From the cell containing the given text, extract its center point as [x, y] coordinate. 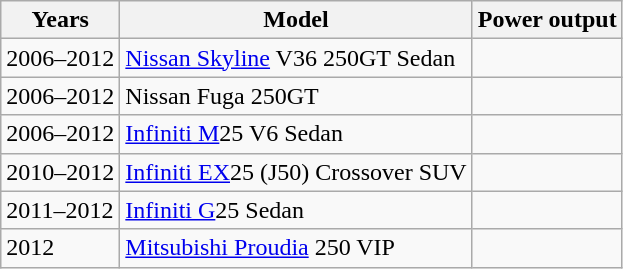
Infiniti G25 Sedan [296, 210]
2010–2012 [60, 172]
Power output [547, 20]
Infiniti M25 V6 Sedan [296, 134]
Nissan Fuga 250GT [296, 96]
2011–2012 [60, 210]
Infiniti EX25 (J50) Crossover SUV [296, 172]
Nissan Skyline V36 250GT Sedan [296, 58]
Model [296, 20]
2012 [60, 248]
Years [60, 20]
Mitsubishi Proudia 250 VIP [296, 248]
